Identify which cell holds the provided text, then report its [x, y] central coordinate. 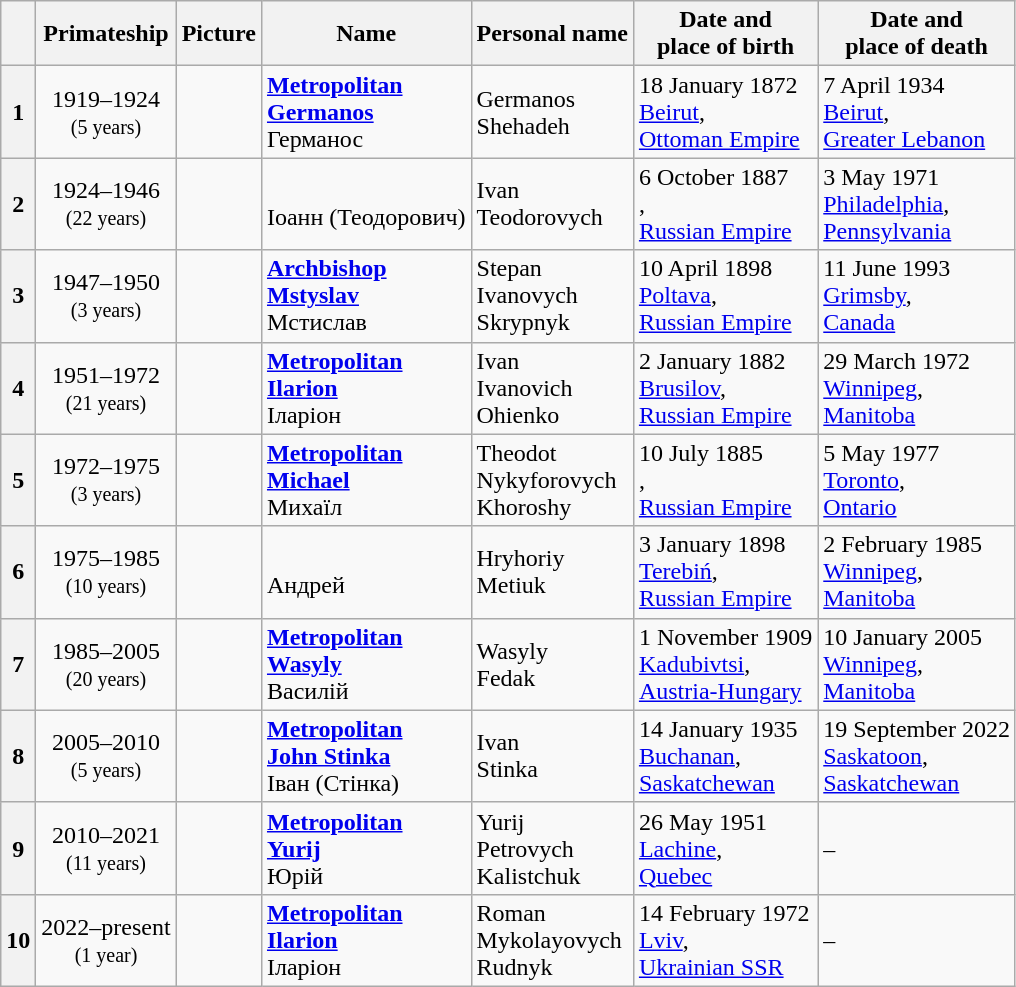
IvanIvanovichOhienko [552, 388]
4 [18, 388]
26 May 1951Lachine,Quebec [725, 848]
2 January 1882Brusilov,Russian Empire [725, 388]
1919–1924(5 years) [106, 112]
19 September 2022Saskatoon,Saskatchewan [917, 756]
Primateship [106, 34]
RomanMykolayovychRudnyk [552, 940]
9 [18, 848]
5 [18, 480]
YurijPetrovychKalistchuk [552, 848]
7 April 1934Beirut,Greater Lebanon [917, 112]
IvanTeodorovych [552, 204]
1947–1950(3 years) [106, 296]
3 [18, 296]
Name [366, 34]
1975–1985(10 years) [106, 572]
10 July 1885,Russian Empire [725, 480]
2010–2021(11 years) [106, 848]
1985–2005(20 years) [106, 664]
MetropolitanMichaelМихаїл [366, 480]
2 [18, 204]
2005–2010(5 years) [106, 756]
HryhoriyMetiuk [552, 572]
WasylyFedak [552, 664]
1 November 1909Kadubivtsi,Austria-Hungary [725, 664]
3 January 1898Terebiń,Russian Empire [725, 572]
1924–1946(22 years) [106, 204]
MetropolitanGermanosГерманос [366, 112]
18 January 1872Beirut,Ottoman Empire [725, 112]
6 [18, 572]
Date andplace of death [917, 34]
Іоанн (Теодорович) [366, 204]
Picture [218, 34]
8 [18, 756]
10 [18, 940]
GermanosShehadeh [552, 112]
Personal name [552, 34]
29 March 1972Winnipeg,Manitoba [917, 388]
1972–1975(3 years) [106, 480]
10 January 2005Winnipeg,Manitoba [917, 664]
10 April 1898Poltava,Russian Empire [725, 296]
1951–1972(21 years) [106, 388]
TheodotNykyforovychKhoroshy [552, 480]
14 January 1935Buchanan,Saskatchewan [725, 756]
3 May 1971Philadelphia,Pennsylvania [917, 204]
6 October 1887,Russian Empire [725, 204]
2022–present(1 year) [106, 940]
7 [18, 664]
StepanIvanovychSkrypnyk [552, 296]
ArchbishopMstyslavМстислав [366, 296]
2 February 1985Winnipeg,Manitoba [917, 572]
MetropolitanWasylyВасилій [366, 664]
Андрей [366, 572]
MetropolitanJohn StinkaІван (Стінка) [366, 756]
14 February 1972Lviv,Ukrainian SSR [725, 940]
1 [18, 112]
11 June 1993Grimsby,Canada [917, 296]
5 May 1977Toronto,Ontario [917, 480]
Date andplace of birth [725, 34]
MetropolitanYurijЮрій [366, 848]
IvanStinka [552, 756]
